Pinpoint the cell where the given text exists, returning its (x, y) midpoint coordinate. 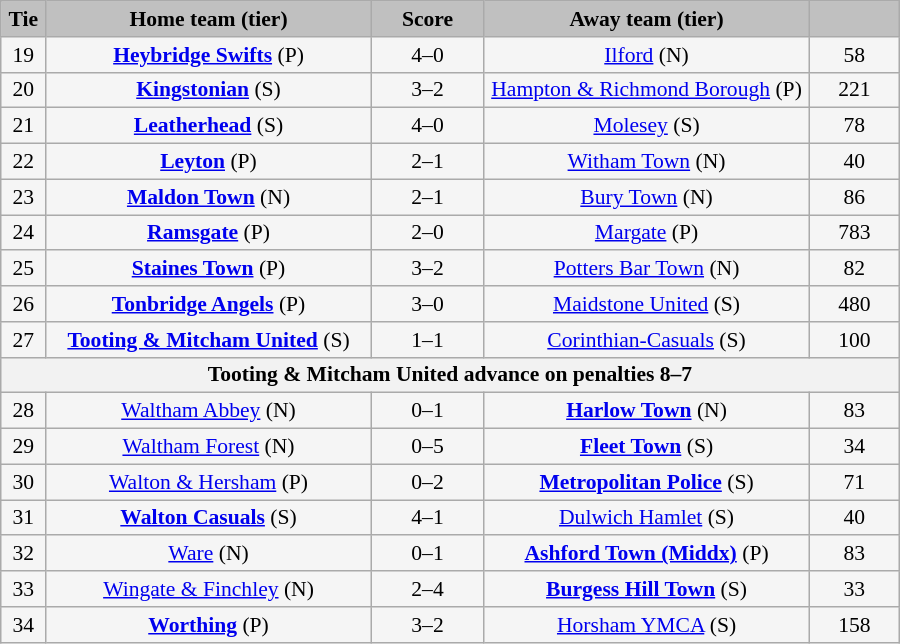
82 (854, 269)
Away team (tier) (647, 19)
Fleet Town (S) (647, 447)
2–4 (427, 589)
1–1 (427, 340)
Worthing (P) (209, 625)
19 (24, 55)
Heybridge Swifts (P) (209, 55)
Witham Town (N) (647, 162)
28 (24, 411)
Waltham Forest (N) (209, 447)
Metropolitan Police (S) (647, 482)
Staines Town (P) (209, 269)
26 (24, 304)
Tooting & Mitcham United advance on penalties 8–7 (450, 375)
Leyton (P) (209, 162)
30 (24, 482)
25 (24, 269)
78 (854, 126)
Walton Casuals (S) (209, 518)
Leatherhead (S) (209, 126)
86 (854, 197)
21 (24, 126)
Kingstonian (S) (209, 90)
Hampton & Richmond Borough (P) (647, 90)
Ashford Town (Middx) (P) (647, 554)
22 (24, 162)
32 (24, 554)
58 (854, 55)
Horsham YMCA (S) (647, 625)
24 (24, 233)
4–1 (427, 518)
Margate (P) (647, 233)
2–0 (427, 233)
Maldon Town (N) (209, 197)
Home team (tier) (209, 19)
100 (854, 340)
Walton & Hersham (P) (209, 482)
29 (24, 447)
31 (24, 518)
Tooting & Mitcham United (S) (209, 340)
Score (427, 19)
Ilford (N) (647, 55)
Tonbridge Angels (P) (209, 304)
3–0 (427, 304)
Burgess Hill Town (S) (647, 589)
Tie (24, 19)
Corinthian-Casuals (S) (647, 340)
Bury Town (N) (647, 197)
Waltham Abbey (N) (209, 411)
Ramsgate (P) (209, 233)
23 (24, 197)
Harlow Town (N) (647, 411)
783 (854, 233)
Ware (N) (209, 554)
Wingate & Finchley (N) (209, 589)
158 (854, 625)
0–5 (427, 447)
Molesey (S) (647, 126)
71 (854, 482)
Potters Bar Town (N) (647, 269)
480 (854, 304)
0–2 (427, 482)
221 (854, 90)
Dulwich Hamlet (S) (647, 518)
20 (24, 90)
Maidstone United (S) (647, 304)
27 (24, 340)
